Find where the given text appears and provide that cell's center as [X, Y] coordinate. 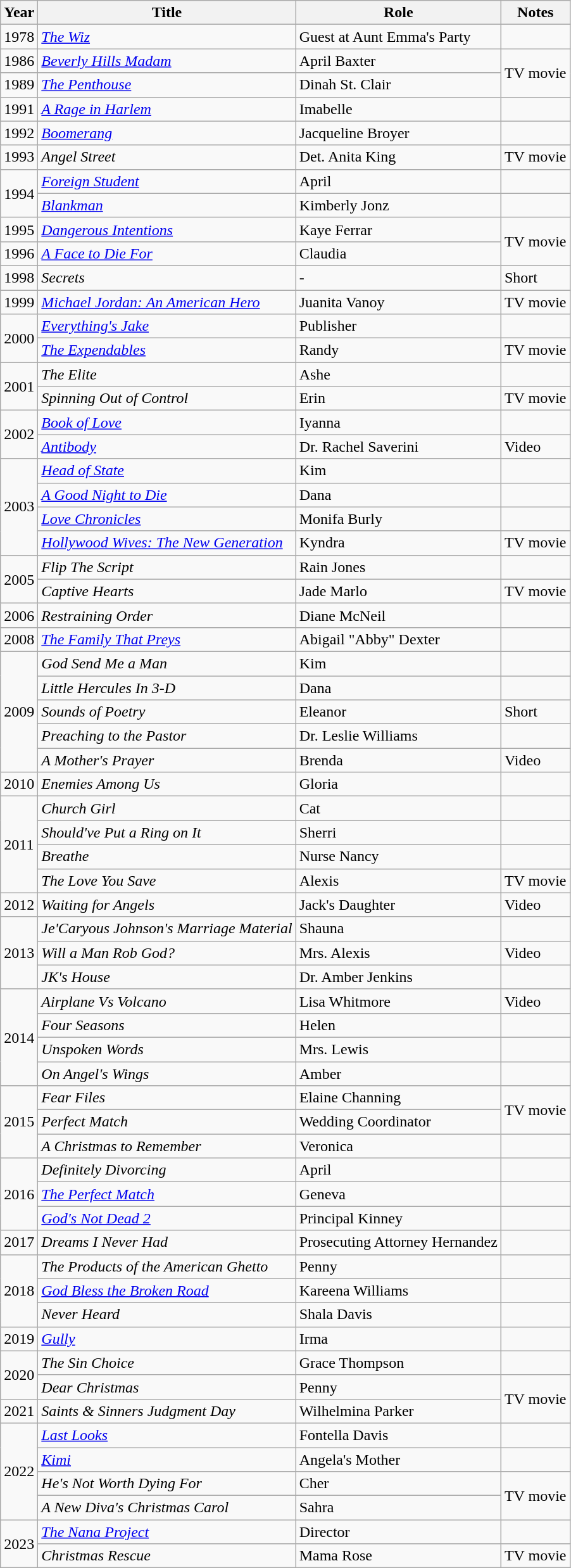
Irma [398, 1339]
Veronica [398, 1146]
Sherri [398, 832]
The Products of the American Ghetto [167, 1266]
Should've Put a Ring on It [167, 832]
Jack's Daughter [398, 905]
Randy [398, 350]
Det. Anita King [398, 157]
A Good Night to Die [167, 495]
Je'Caryous Johnson's Marriage Material [167, 929]
Iyanna [398, 423]
Lisa Whitmore [398, 1001]
Definitely Divorcing [167, 1170]
1999 [19, 302]
2001 [19, 386]
The Elite [167, 374]
Boomerang [167, 133]
2011 [19, 845]
2002 [19, 435]
1994 [19, 193]
Kareena Williams [398, 1291]
Dear Christmas [167, 1387]
Four Seasons [167, 1025]
Preaching to the Pastor [167, 736]
Helen [398, 1025]
Brenda [398, 760]
Sounds of Poetry [167, 712]
2023 [19, 1544]
A Rage in Harlem [167, 109]
1991 [19, 109]
Diane McNeil [398, 615]
2013 [19, 953]
A Mother's Prayer [167, 760]
Role [398, 13]
Unspoken Words [167, 1049]
Last Looks [167, 1435]
Will a Man Rob God? [167, 953]
JK's House [167, 977]
Amber [398, 1074]
Flip The Script [167, 567]
Geneva [398, 1194]
The Penthouse [167, 85]
The Perfect Match [167, 1194]
The Nana Project [167, 1532]
Dinah St. Clair [398, 85]
April Baxter [398, 61]
Alexis [398, 881]
Angela's Mother [398, 1459]
Airplane Vs Volcano [167, 1001]
Mrs. Lewis [398, 1049]
Cher [398, 1484]
The Family That Preys [167, 639]
Cat [398, 808]
2017 [19, 1242]
Nurse Nancy [398, 857]
1989 [19, 85]
Jade Marlo [398, 591]
Never Heard [167, 1315]
Shauna [398, 929]
Kaye Ferrar [398, 229]
Head of State [167, 471]
Blankman [167, 205]
Christmas Rescue [167, 1556]
Claudia [398, 253]
2008 [19, 639]
God Send Me a Man [167, 663]
Little Hercules In 3-D [167, 687]
Sahra [398, 1508]
A Face to Die For [167, 253]
A New Diva's Christmas Carol [167, 1508]
2016 [19, 1194]
Wedding Coordinator [398, 1122]
Saints & Sinners Judgment Day [167, 1411]
Dr. Amber Jenkins [398, 977]
Elaine Channing [398, 1098]
Beverly Hills Madam [167, 61]
2020 [19, 1375]
Director [398, 1532]
God's Not Dead 2 [167, 1218]
Dangerous Intentions [167, 229]
Year [19, 13]
Abigail "Abby" Dexter [398, 639]
Fontella Davis [398, 1435]
Juanita Vanoy [398, 302]
Spinning Out of Control [167, 398]
1978 [19, 37]
He's Not Worth Dying For [167, 1484]
Wilhelmina Parker [398, 1411]
God Bless the Broken Road [167, 1291]
Foreign Student [167, 181]
Ashe [398, 374]
The Wiz [167, 37]
Kimberly Jonz [398, 205]
Dreams I Never Had [167, 1242]
2022 [19, 1471]
Jacqueline Broyer [398, 133]
Church Girl [167, 808]
Breathe [167, 857]
1993 [19, 157]
1998 [19, 277]
Gloria [398, 784]
The Sin Choice [167, 1363]
2018 [19, 1291]
1986 [19, 61]
On Angel's Wings [167, 1074]
Shala Davis [398, 1315]
2021 [19, 1411]
Grace Thompson [398, 1363]
Kyndra [398, 543]
Gully [167, 1339]
2009 [19, 711]
A Christmas to Remember [167, 1146]
Waiting for Angels [167, 905]
Captive Hearts [167, 591]
Dr. Leslie Williams [398, 736]
Love Chronicles [167, 519]
The Love You Save [167, 881]
Mrs. Alexis [398, 953]
Dr. Rachel Saverini [398, 447]
Fear Files [167, 1098]
Antibody [167, 447]
Title [167, 13]
2005 [19, 579]
2014 [19, 1037]
Michael Jordan: An American Hero [167, 302]
Notes [536, 13]
1992 [19, 133]
Hollywood Wives: The New Generation [167, 543]
Kimi [167, 1459]
2019 [19, 1339]
1996 [19, 253]
Secrets [167, 277]
Perfect Match [167, 1122]
Erin [398, 398]
Monifa Burly [398, 519]
Everything's Jake [167, 326]
2006 [19, 615]
Imabelle [398, 109]
2012 [19, 905]
Publisher [398, 326]
2000 [19, 338]
Prosecuting Attorney Hernandez [398, 1242]
Guest at Aunt Emma's Party [398, 37]
Enemies Among Us [167, 784]
Mama Rose [398, 1556]
Restraining Order [167, 615]
2003 [19, 507]
Eleanor [398, 712]
The Expendables [167, 350]
1995 [19, 229]
- [398, 277]
Book of Love [167, 423]
Rain Jones [398, 567]
2015 [19, 1122]
Principal Kinney [398, 1218]
2010 [19, 784]
Angel Street [167, 157]
